Identify which cell holds the provided text, then report its [x, y] central coordinate. 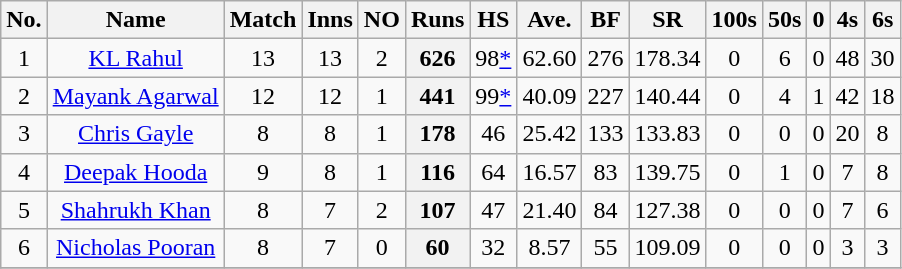
116 [437, 172]
83 [606, 172]
Mayank Agarwal [136, 96]
109.09 [668, 248]
BF [606, 20]
227 [606, 96]
30 [882, 58]
Shahrukh Khan [136, 210]
62.60 [550, 58]
55 [606, 248]
100s [734, 20]
No. [24, 20]
50s [784, 20]
47 [494, 210]
Nicholas Pooran [136, 248]
139.75 [668, 172]
441 [437, 96]
178.34 [668, 58]
64 [494, 172]
18 [882, 96]
NO [382, 20]
32 [494, 248]
42 [848, 96]
Match [263, 20]
HS [494, 20]
8.57 [550, 248]
KL Rahul [136, 58]
40.09 [550, 96]
133.83 [668, 134]
5 [24, 210]
60 [437, 248]
20 [848, 134]
9 [263, 172]
48 [848, 58]
6s [882, 20]
4s [848, 20]
Chris Gayle [136, 134]
178 [437, 134]
Name [136, 20]
Runs [437, 20]
SR [668, 20]
626 [437, 58]
133 [606, 134]
Deepak Hooda [136, 172]
107 [437, 210]
16.57 [550, 172]
84 [606, 210]
Inns [330, 20]
98* [494, 58]
127.38 [668, 210]
Ave. [550, 20]
21.40 [550, 210]
99* [494, 96]
46 [494, 134]
140.44 [668, 96]
25.42 [550, 134]
276 [606, 58]
